Provide the (x, y) coordinate of the cell's center where the given text is located.  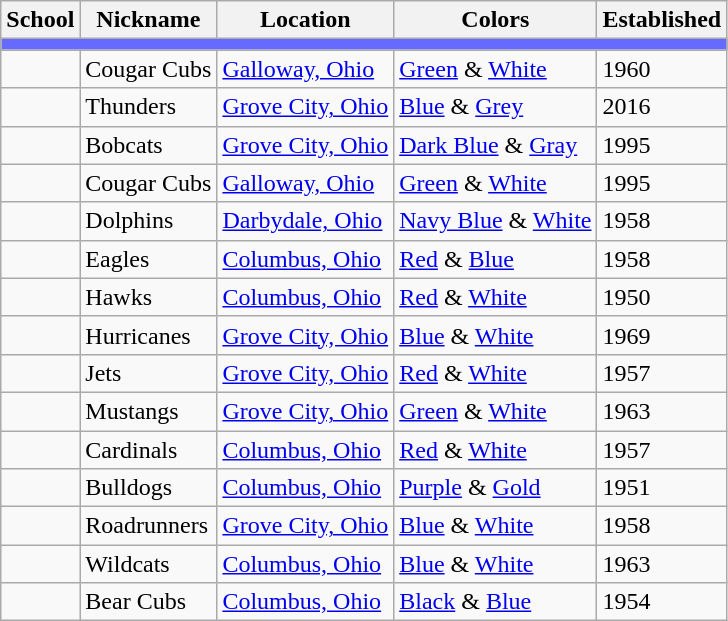
Established (662, 20)
Darbydale, Ohio (306, 221)
Hurricanes (148, 335)
1954 (662, 602)
Dolphins (148, 221)
Roadrunners (148, 526)
Mustangs (148, 411)
Dark Blue & Gray (496, 145)
Thunders (148, 107)
Navy Blue & White (496, 221)
1950 (662, 297)
Colors (496, 20)
Red & Blue (496, 259)
Purple & Gold (496, 488)
Cardinals (148, 449)
1969 (662, 335)
Eagles (148, 259)
Jets (148, 373)
2016 (662, 107)
Bulldogs (148, 488)
Hawks (148, 297)
Wildcats (148, 564)
Black & Blue (496, 602)
1951 (662, 488)
Bobcats (148, 145)
Location (306, 20)
Bear Cubs (148, 602)
1960 (662, 69)
School (40, 20)
Nickname (148, 20)
Blue & Grey (496, 107)
